Detect which cell encompasses the target text, then output its [x, y] center coordinate. 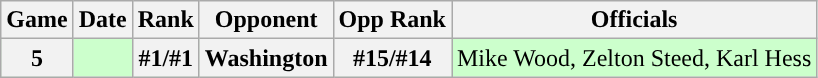
#1/#1 [166, 58]
Date [102, 20]
5 [37, 58]
Rank [166, 20]
Game [37, 20]
Washington [266, 58]
Opp Rank [392, 20]
Opponent [266, 20]
#15/#14 [392, 58]
Officials [634, 20]
Mike Wood, Zelton Steed, Karl Hess [634, 58]
